Search for the cell housing the specified text and yield its (x, y) center coordinate. 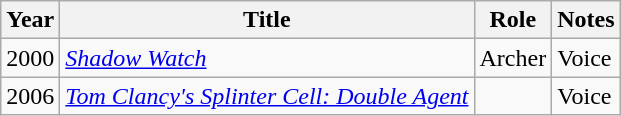
2000 (30, 58)
Title (267, 20)
Year (30, 20)
Archer (513, 58)
Tom Clancy's Splinter Cell: Double Agent (267, 96)
Role (513, 20)
Shadow Watch (267, 58)
Notes (586, 20)
2006 (30, 96)
